For the text-containing cell, return its midpoint in (x, y) coordinate format. 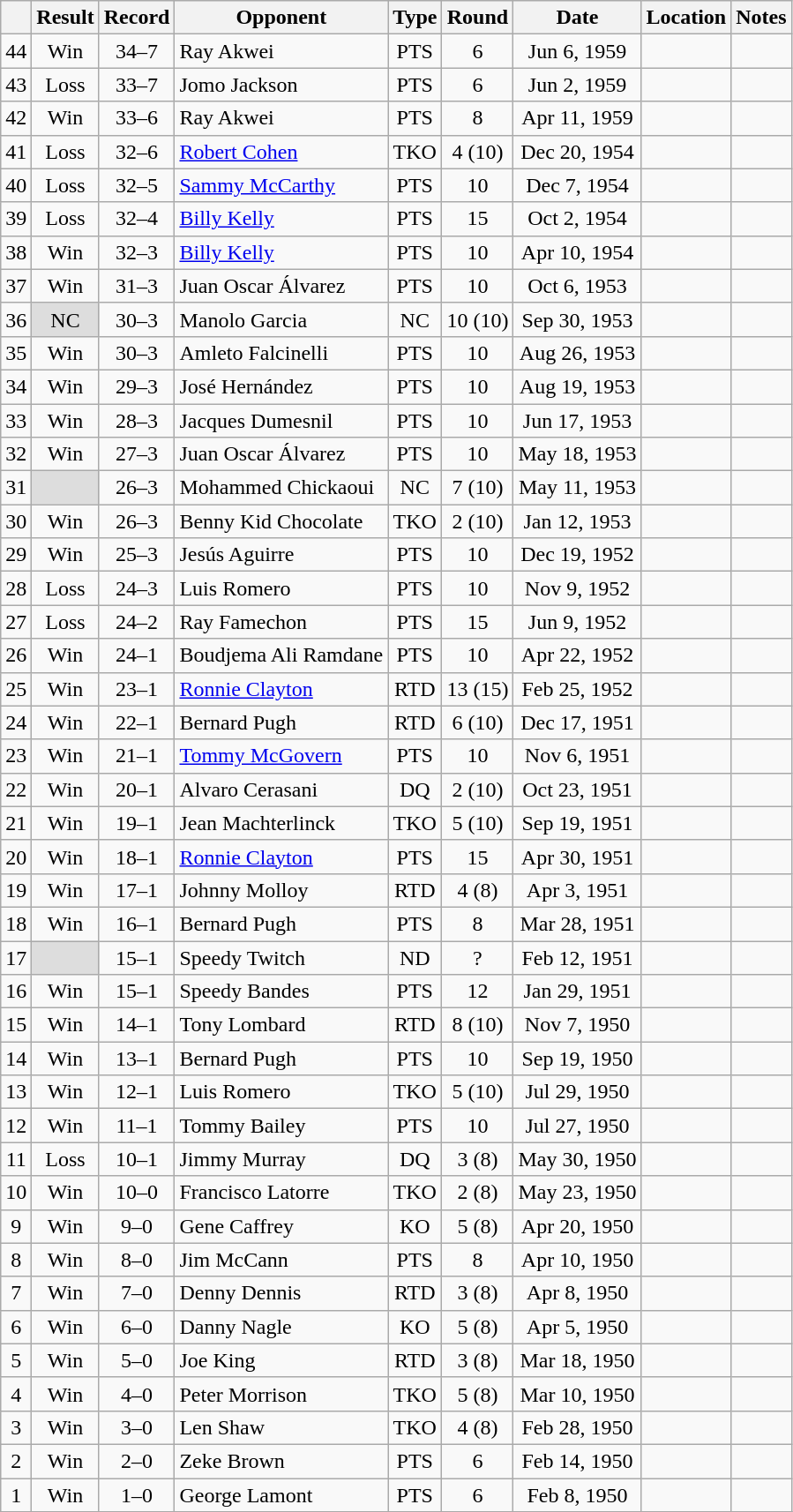
6 (10) (478, 722)
Mohammed Chickaoui (281, 488)
Sammy McCarthy (281, 185)
8 (10) (478, 1025)
6–0 (137, 1327)
May 11, 1953 (577, 488)
Nov 9, 1952 (577, 588)
Mar 10, 1950 (577, 1394)
32–6 (137, 152)
Zeke Brown (281, 1461)
19 (16, 890)
Feb 28, 1950 (577, 1427)
Feb 12, 1951 (577, 957)
10–0 (137, 1193)
Danny Nagle (281, 1327)
21 (16, 823)
7–0 (137, 1293)
33 (16, 421)
Sep 30, 1953 (577, 319)
29 (16, 555)
Manolo Garcia (281, 319)
17 (16, 957)
Ray Famechon (281, 622)
Jacques Dumesnil (281, 421)
43 (16, 85)
Dec 17, 1951 (577, 722)
5 (16, 1360)
22 (16, 790)
30 (16, 521)
Location (686, 18)
Nov 7, 1950 (577, 1025)
32 (16, 454)
24 (16, 722)
Speedy Twitch (281, 957)
2 (8) (478, 1193)
Oct 6, 1953 (577, 286)
Apr 22, 1952 (577, 655)
Jomo Jackson (281, 85)
Feb 25, 1952 (577, 689)
Nov 6, 1951 (577, 756)
28 (16, 588)
Oct 23, 1951 (577, 790)
16–1 (137, 924)
Jul 27, 1950 (577, 1126)
2 (16, 1461)
Jan 12, 1953 (577, 521)
13 (16, 1092)
Dec 19, 1952 (577, 555)
3–0 (137, 1427)
39 (16, 219)
32–4 (137, 219)
Jim McCann (281, 1260)
28–3 (137, 421)
2–0 (137, 1461)
Jun 2, 1959 (577, 85)
Dec 20, 1954 (577, 152)
24–3 (137, 588)
13 (15) (478, 689)
12–1 (137, 1092)
Jun 6, 1959 (577, 51)
Amleto Falcinelli (281, 353)
Dec 7, 1954 (577, 185)
Mar 28, 1951 (577, 924)
Date (577, 18)
38 (16, 252)
Jimmy Murray (281, 1159)
May 18, 1953 (577, 454)
41 (16, 152)
29–3 (137, 386)
14–1 (137, 1025)
Apr 8, 1950 (577, 1293)
7 (10) (478, 488)
Apr 11, 1959 (577, 118)
40 (16, 185)
Record (137, 18)
17–1 (137, 890)
20 (16, 857)
Jan 29, 1951 (577, 992)
42 (16, 118)
7 (16, 1293)
44 (16, 51)
Jean Machterlinck (281, 823)
32–5 (137, 185)
Tony Lombard (281, 1025)
Apr 30, 1951 (577, 857)
9–0 (137, 1226)
Gene Caffrey (281, 1226)
Francisco Latorre (281, 1193)
Type (415, 18)
Johnny Molloy (281, 890)
Apr 20, 1950 (577, 1226)
Robert Cohen (281, 152)
33–6 (137, 118)
Aug 26, 1953 (577, 353)
11–1 (137, 1126)
14 (16, 1059)
Jul 29, 1950 (577, 1092)
Sep 19, 1950 (577, 1059)
20–1 (137, 790)
23 (16, 756)
Jun 9, 1952 (577, 622)
Mar 18, 1950 (577, 1360)
4–0 (137, 1394)
May 30, 1950 (577, 1159)
32–3 (137, 252)
1 (16, 1495)
Result (65, 18)
19–1 (137, 823)
Sep 19, 1951 (577, 823)
10 (10) (478, 319)
Joe King (281, 1360)
Oct 2, 1954 (577, 219)
9 (16, 1226)
22–1 (137, 722)
25 (16, 689)
Tommy McGovern (281, 756)
16 (16, 992)
1–0 (137, 1495)
4 (10) (478, 152)
José Hernández (281, 386)
Tommy Bailey (281, 1126)
5–0 (137, 1360)
Jesús Aguirre (281, 555)
25–3 (137, 555)
Feb 14, 1950 (577, 1461)
31 (16, 488)
4 (16, 1394)
Peter Morrison (281, 1394)
Apr 3, 1951 (577, 890)
Benny Kid Chocolate (281, 521)
18–1 (137, 857)
33–7 (137, 85)
Alvaro Cerasani (281, 790)
26 (16, 655)
37 (16, 286)
11 (16, 1159)
13–1 (137, 1059)
Boudjema Ali Ramdane (281, 655)
George Lamont (281, 1495)
35 (16, 353)
Jun 17, 1953 (577, 421)
Apr 10, 1954 (577, 252)
May 23, 1950 (577, 1193)
10–1 (137, 1159)
? (478, 957)
Round (478, 18)
24–2 (137, 622)
Feb 8, 1950 (577, 1495)
27–3 (137, 454)
Aug 19, 1953 (577, 386)
27 (16, 622)
34–7 (137, 51)
Opponent (281, 18)
34 (16, 386)
ND (415, 957)
3 (16, 1427)
21–1 (137, 756)
8–0 (137, 1260)
Len Shaw (281, 1427)
18 (16, 924)
36 (16, 319)
23–1 (137, 689)
Notes (761, 18)
Apr 5, 1950 (577, 1327)
Denny Dennis (281, 1293)
Apr 10, 1950 (577, 1260)
31–3 (137, 286)
Speedy Bandes (281, 992)
24–1 (137, 655)
